Return [x, y] of the center of cell containing provided text 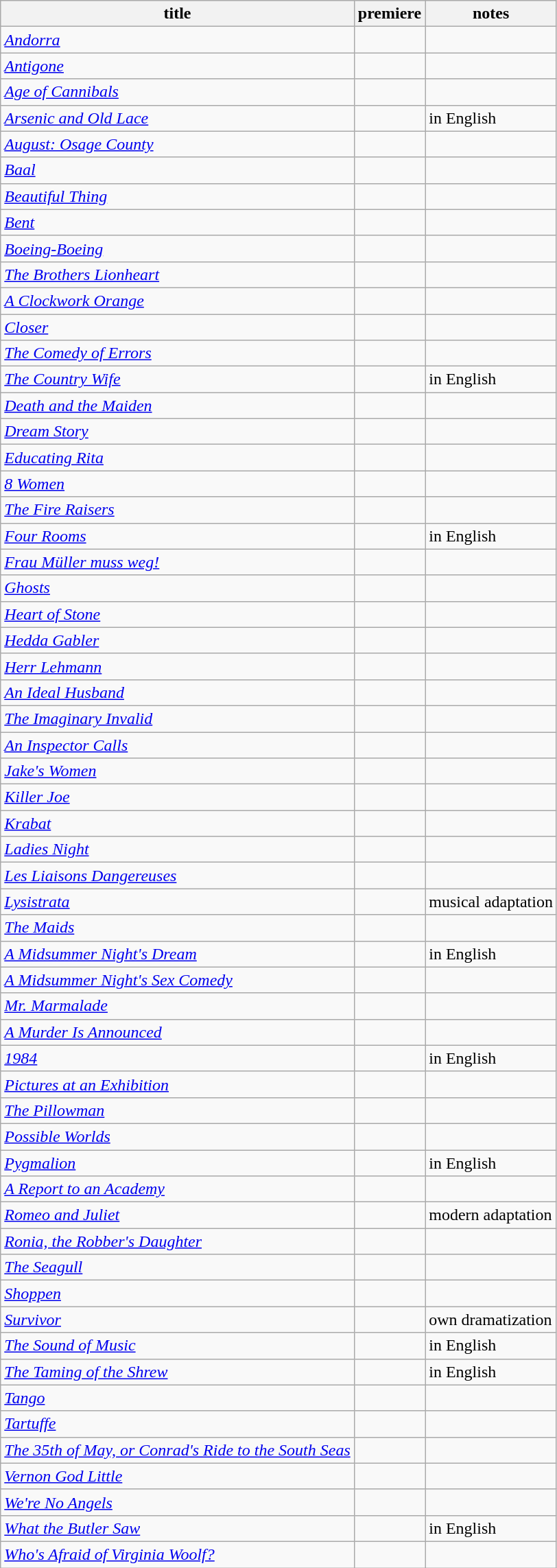
The Country Wife [178, 379]
Krabat [178, 823]
Possible Worlds [178, 1136]
Jake's Women [178, 771]
Educating Rita [178, 458]
Frau Müller muss weg! [178, 562]
August: Osage County [178, 144]
Andorra [178, 40]
premiere [390, 14]
own dramatization [491, 1320]
Beautiful Thing [178, 196]
Romeo and Juliet [178, 1215]
A Clockwork Orange [178, 301]
8 Women [178, 484]
Ronia, the Robber's Daughter [178, 1241]
Killer Joe [178, 797]
Tartuffe [178, 1424]
Pygmalion [178, 1163]
Heart of Stone [178, 614]
What the Butler Saw [178, 1528]
Hedda Gabler [178, 640]
The Pillowman [178, 1110]
title [178, 14]
Ghosts [178, 588]
An Inspector Calls [178, 745]
A Report to an Academy [178, 1189]
musical adaptation [491, 902]
modern adaptation [491, 1215]
Ladies Night [178, 850]
Pictures at an Exhibition [178, 1084]
Arsenic and Old Lace [178, 118]
The Imaginary Invalid [178, 718]
Four Rooms [178, 536]
An Ideal Husband [178, 692]
Closer [178, 327]
Herr Lehmann [178, 666]
Shoppen [178, 1294]
Mr. Marmalade [178, 1006]
A Murder Is Announced [178, 1032]
Boeing-Boeing [178, 248]
The Sound of Music [178, 1346]
Survivor [178, 1320]
The Brothers Lionheart [178, 274]
Bent [178, 222]
Lysistrata [178, 902]
The Fire Raisers [178, 510]
Tango [178, 1398]
Dream Story [178, 432]
Death and the Maiden [178, 406]
Antigone [178, 66]
notes [491, 14]
We're No Angels [178, 1502]
The 35th of May, or Conrad's Ride to the South Seas [178, 1450]
The Maids [178, 928]
Who's Afraid of Virginia Woolf? [178, 1554]
The Seagull [178, 1267]
The Taming of the Shrew [178, 1372]
Baal [178, 170]
Vernon God Little [178, 1476]
A Midsummer Night's Dream [178, 954]
1984 [178, 1058]
The Comedy of Errors [178, 353]
Age of Cannibals [178, 92]
Les Liaisons Dangereuses [178, 876]
A Midsummer Night's Sex Comedy [178, 980]
